Search for the cell housing the specified text and yield its [X, Y] center coordinate. 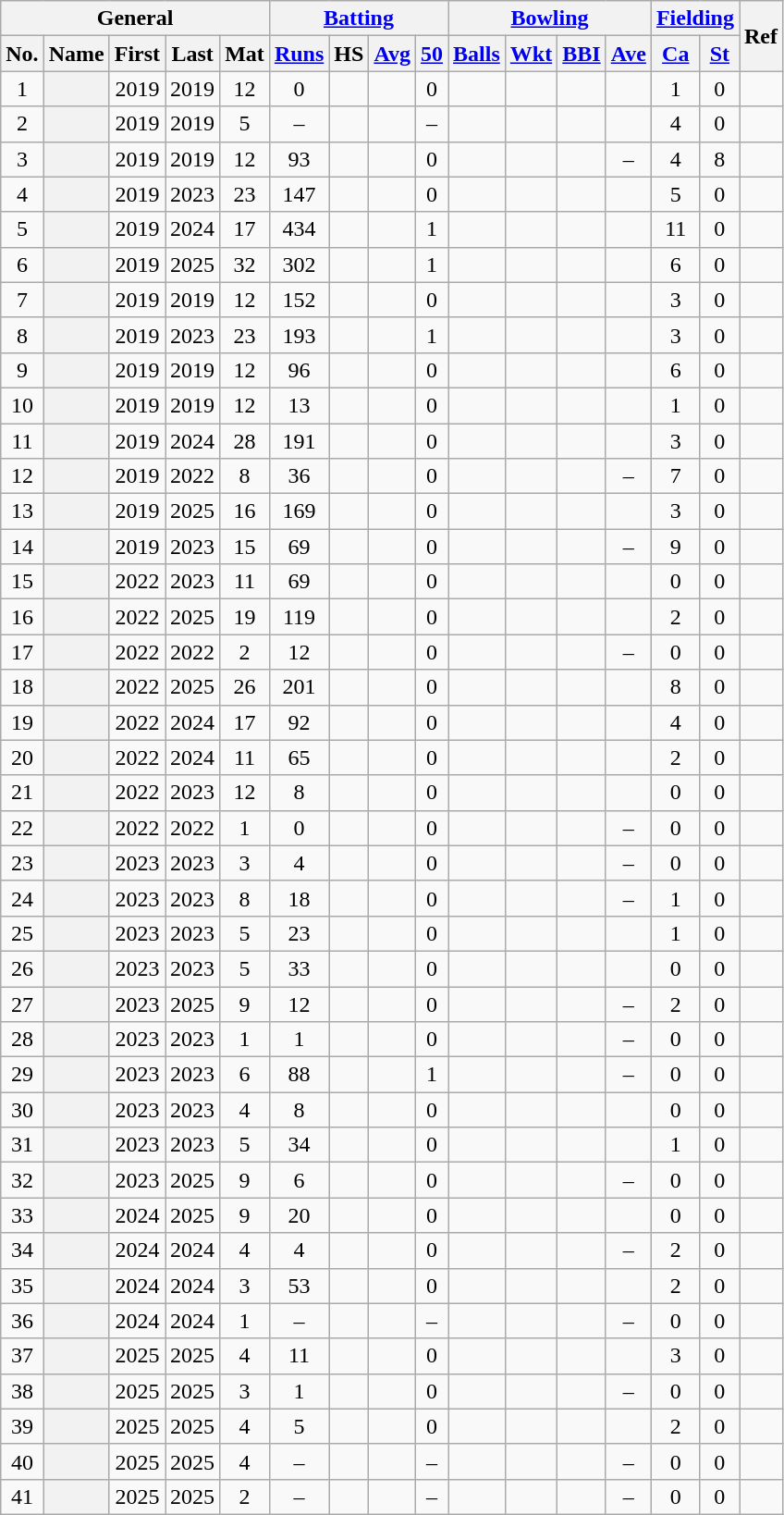
193 [299, 335]
93 [299, 159]
191 [299, 441]
Batting [359, 18]
21 [22, 793]
119 [299, 617]
First [137, 54]
General [135, 18]
152 [299, 300]
10 [22, 405]
Ca [675, 54]
50 [431, 54]
Bowling [550, 18]
169 [299, 511]
HS [349, 54]
434 [299, 229]
88 [299, 1075]
Ave [629, 54]
96 [299, 370]
39 [22, 1426]
BBI [582, 54]
Balls [477, 54]
147 [299, 194]
Name [76, 54]
40 [22, 1461]
35 [22, 1286]
Avg [392, 54]
25 [22, 933]
31 [22, 1145]
41 [22, 1497]
27 [22, 1004]
30 [22, 1110]
Runs [299, 54]
Ref [762, 36]
29 [22, 1075]
Mat [245, 54]
65 [299, 757]
53 [299, 1286]
38 [22, 1391]
302 [299, 265]
201 [299, 687]
St [719, 54]
22 [22, 828]
Wkt [531, 54]
37 [22, 1356]
14 [22, 547]
Fielding [695, 18]
No. [22, 54]
24 [22, 898]
Last [192, 54]
92 [299, 722]
